Return (X, Y) of the center of cell containing provided text 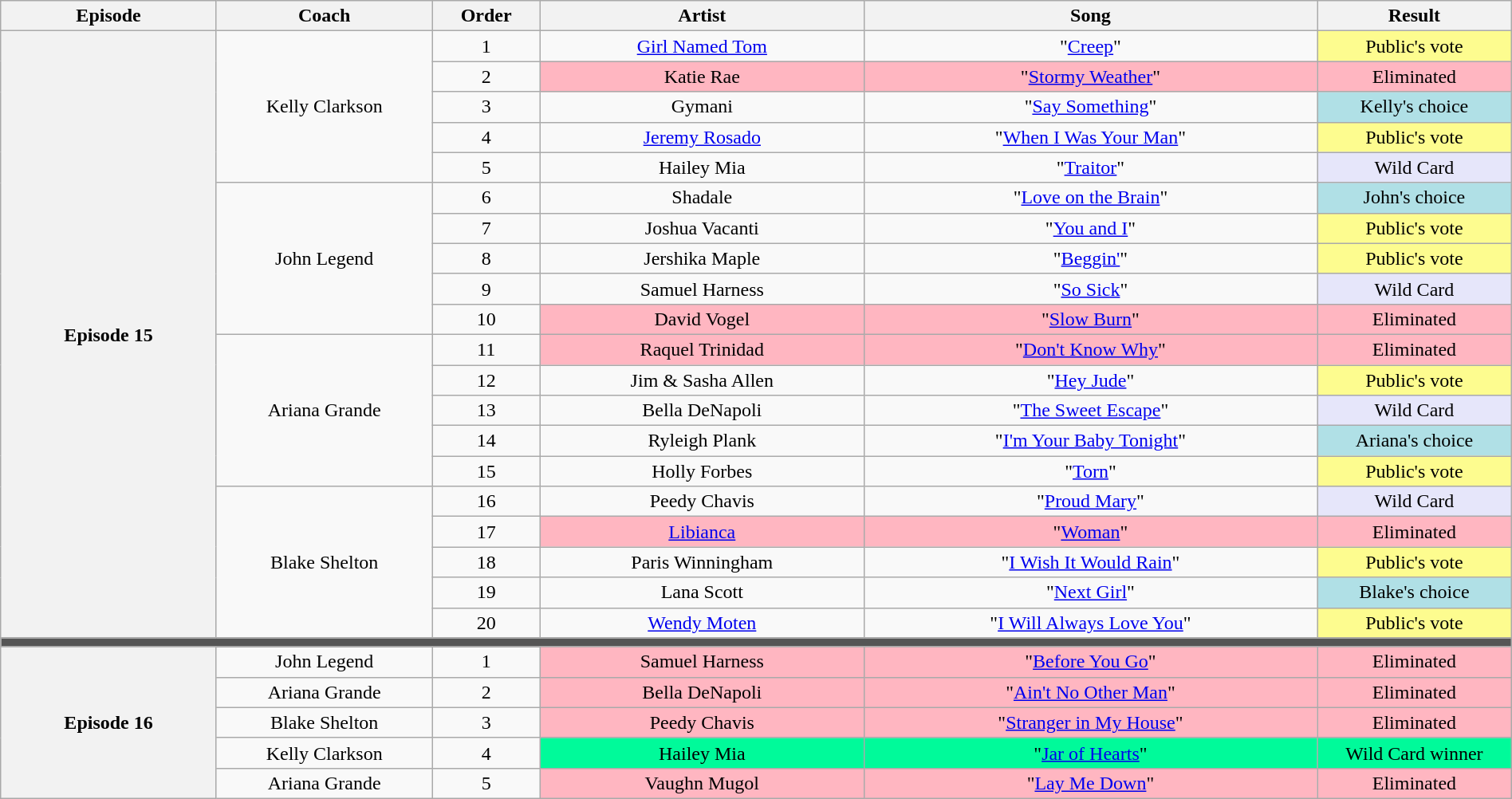
10 (486, 319)
Episode (108, 16)
17 (486, 532)
Song (1090, 16)
Libianca (702, 532)
"Ain't No Other Man" (1090, 692)
"Beggin'" (1090, 258)
19 (486, 592)
11 (486, 349)
"Before You Go" (1090, 662)
9 (486, 289)
8 (486, 258)
"Torn" (1090, 471)
Katie Rae (702, 77)
"Woman" (1090, 532)
Order (486, 16)
Girl Named Tom (702, 46)
Shadale (702, 198)
Result (1415, 16)
Jershika Maple (702, 258)
Coach (324, 16)
15 (486, 471)
14 (486, 441)
13 (486, 411)
Raquel Trinidad (702, 349)
"You and I" (1090, 228)
Jeremy Rosado (702, 137)
Lana Scott (702, 592)
Artist (702, 16)
"Jar of Hearts" (1090, 753)
Ariana's choice (1415, 441)
"Stormy Weather" (1090, 77)
"I'm Your Baby Tonight" (1090, 441)
7 (486, 228)
"I Wish It Would Rain" (1090, 562)
6 (486, 198)
Ryleigh Plank (702, 441)
Paris Winningham (702, 562)
"Proud Mary" (1090, 502)
"When I Was Your Man" (1090, 137)
David Vogel (702, 319)
"Stranger in My House" (1090, 722)
Episode 15 (108, 335)
Jim & Sasha Allen (702, 380)
"So Sick" (1090, 289)
"I Will Always Love You" (1090, 623)
"Traitor" (1090, 167)
"Hey Jude" (1090, 380)
"Next Girl" (1090, 592)
John's choice (1415, 198)
Kelly's choice (1415, 107)
Episode 16 (108, 722)
"Say Something" (1090, 107)
Wendy Moten (702, 623)
Joshua Vacanti (702, 228)
"Lay Me Down" (1090, 783)
18 (486, 562)
"Don't Know Why" (1090, 349)
"The Sweet Escape" (1090, 411)
Wild Card winner (1415, 753)
Holly Forbes (702, 471)
"Slow Burn" (1090, 319)
20 (486, 623)
"Creep" (1090, 46)
Vaughn Mugol (702, 783)
16 (486, 502)
"Love on the Brain" (1090, 198)
Gymani (702, 107)
Blake's choice (1415, 592)
12 (486, 380)
